Return the [x, y] coordinate for the center point of the cell that contains the specified text.  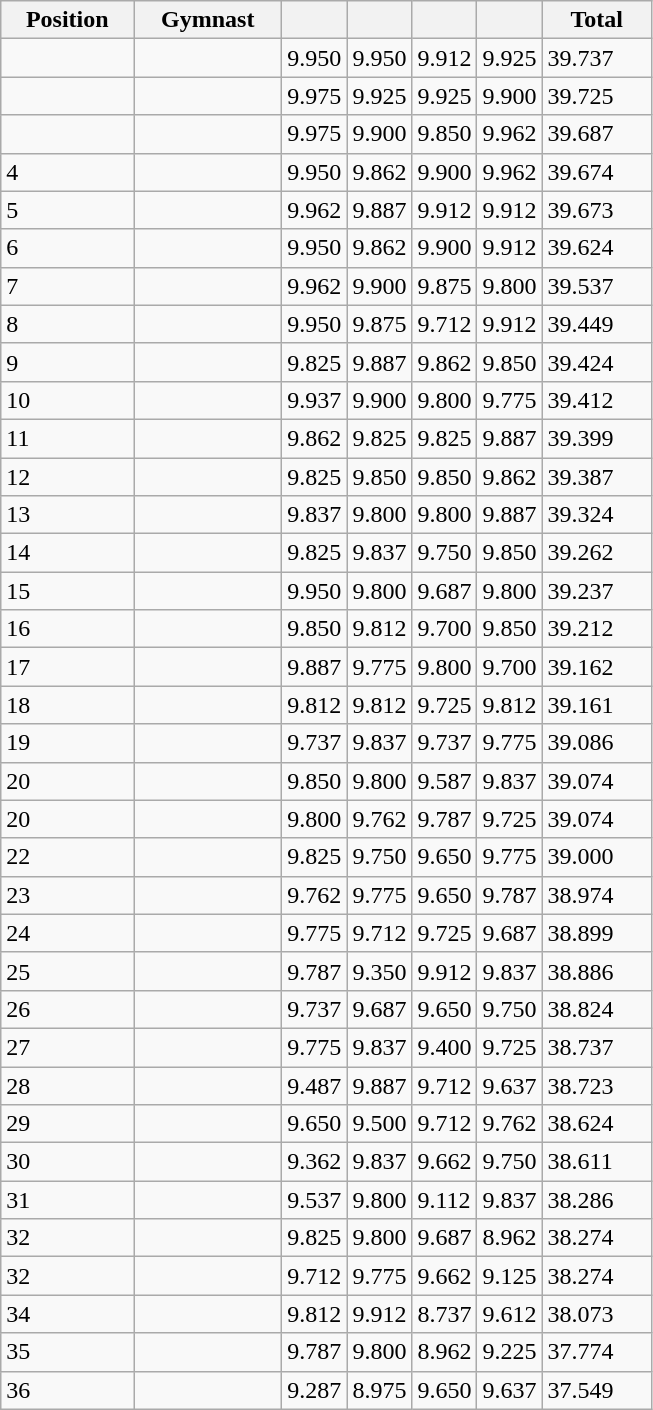
9.937 [314, 400]
39.324 [596, 515]
Gymnast [208, 20]
9.112 [444, 1200]
36 [68, 1390]
38.286 [596, 1200]
38.899 [596, 933]
9.287 [314, 1390]
39.687 [596, 134]
9.487 [314, 1085]
9.362 [314, 1162]
37.549 [596, 1390]
16 [68, 629]
9.125 [510, 1276]
34 [68, 1314]
39.237 [596, 591]
39.262 [596, 553]
39.212 [596, 629]
18 [68, 705]
35 [68, 1352]
25 [68, 971]
22 [68, 857]
9.537 [314, 1200]
31 [68, 1200]
23 [68, 895]
6 [68, 248]
38.824 [596, 1009]
10 [68, 400]
12 [68, 477]
39.086 [596, 743]
39.737 [596, 58]
9 [68, 362]
15 [68, 591]
39.537 [596, 286]
Position [68, 20]
9.587 [444, 781]
27 [68, 1047]
9.350 [380, 971]
38.974 [596, 895]
39.673 [596, 210]
39.161 [596, 705]
39.674 [596, 172]
38.886 [596, 971]
39.449 [596, 324]
17 [68, 667]
8.737 [444, 1314]
24 [68, 933]
8 [68, 324]
29 [68, 1124]
38.073 [596, 1314]
Total [596, 20]
39.162 [596, 667]
39.725 [596, 96]
39.000 [596, 857]
9.612 [510, 1314]
26 [68, 1009]
9.400 [444, 1047]
14 [68, 553]
8.975 [380, 1390]
39.624 [596, 248]
13 [68, 515]
38.624 [596, 1124]
38.723 [596, 1085]
38.611 [596, 1162]
39.424 [596, 362]
19 [68, 743]
5 [68, 210]
9.500 [380, 1124]
39.387 [596, 477]
39.399 [596, 438]
37.774 [596, 1352]
39.412 [596, 400]
7 [68, 286]
9.225 [510, 1352]
28 [68, 1085]
4 [68, 172]
11 [68, 438]
30 [68, 1162]
38.737 [596, 1047]
